Identify which cell holds the provided text, then report its (x, y) central coordinate. 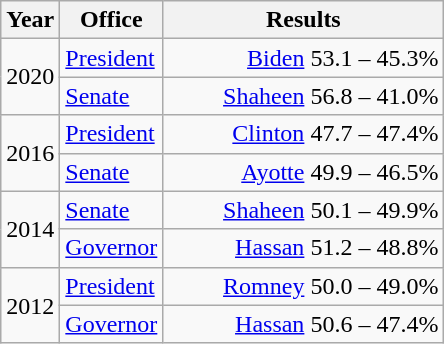
Results (304, 20)
2016 (30, 153)
2020 (30, 77)
Shaheen 56.8 – 41.0% (304, 96)
2012 (30, 305)
Ayotte 49.9 – 46.5% (304, 172)
Biden 53.1 – 45.3% (304, 58)
Hassan 50.6 – 47.4% (304, 324)
Office (112, 20)
Year (30, 20)
Shaheen 50.1 – 49.9% (304, 210)
Clinton 47.7 – 47.4% (304, 134)
Romney 50.0 – 49.0% (304, 286)
2014 (30, 229)
Hassan 51.2 – 48.8% (304, 248)
